Scan for the cell matching the given text and deliver its (x, y) coordinate at center. 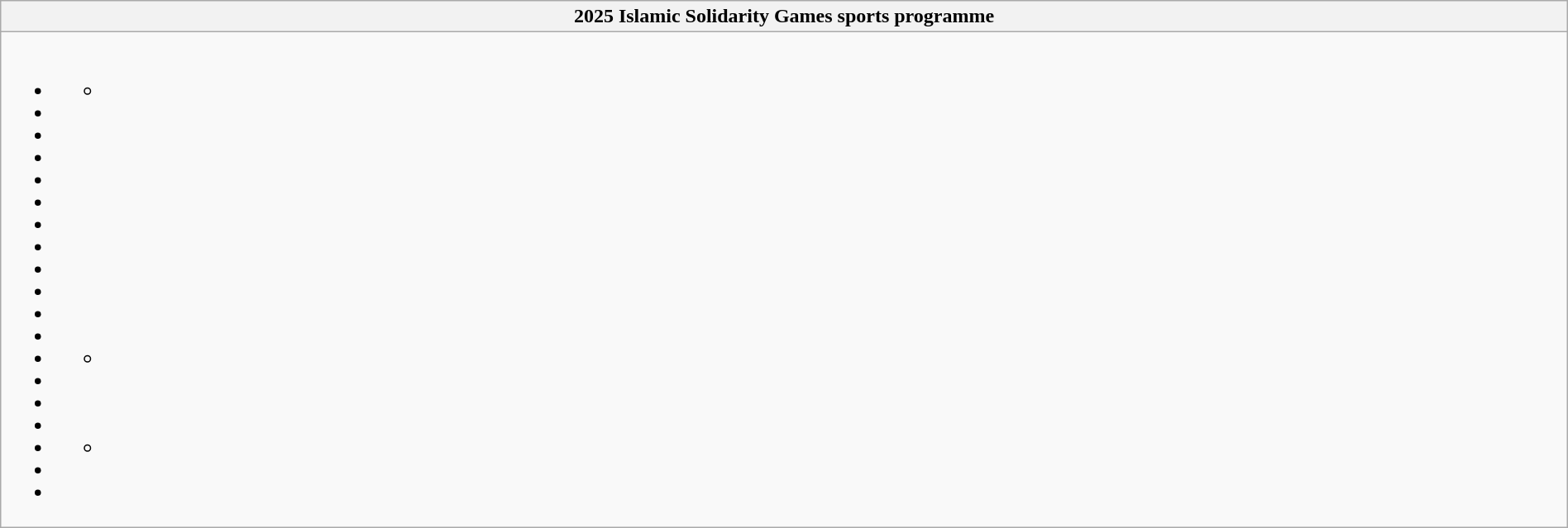
2025 Islamic Solidarity Games sports programme (784, 17)
